Determine the (X, Y) coordinate at the center of the cell enclosing the given text.  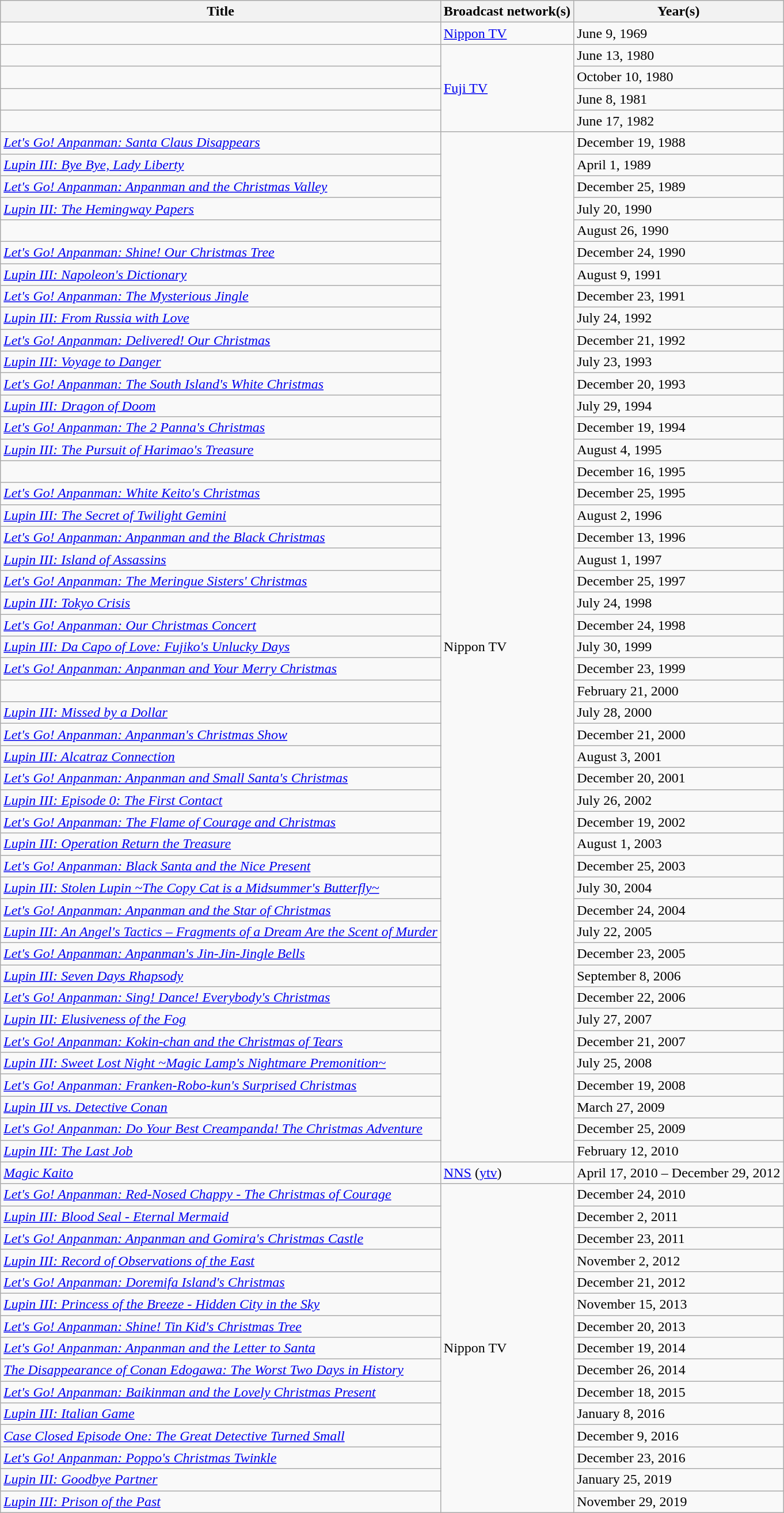
Let's Go! Anpanman: Anpanman and Gomira's Christmas Castle (221, 1238)
December 19, 2008 (679, 1085)
June 13, 1980 (679, 55)
December 24, 1990 (679, 252)
Lupin III: Blood Seal - Eternal Mermaid (221, 1217)
August 9, 1991 (679, 275)
August 1, 1997 (679, 559)
December 21, 1992 (679, 340)
December 23, 2011 (679, 1238)
December 23, 1999 (679, 669)
Lupin III: Sweet Lost Night ~Magic Lamp's Nightmare Premonition~ (221, 1063)
Let's Go! Anpanman: Anpanman and the Star of Christmas (221, 910)
July 27, 2007 (679, 1020)
December 19, 1994 (679, 428)
Let's Go! Anpanman: Anpanman and Your Merry Christmas (221, 669)
July 22, 2005 (679, 932)
Lupin III: Goodbye Partner (221, 1480)
Lupin III: Prison of the Past (221, 1501)
Let's Go! Anpanman: Our Christmas Concert (221, 625)
Let's Go! Anpanman: The Mysterious Jingle (221, 296)
December 21, 2000 (679, 735)
September 8, 2006 (679, 976)
Broadcast network(s) (507, 12)
Lupin III: Tokyo Crisis (221, 603)
December 24, 2010 (679, 1195)
August 4, 1995 (679, 450)
December 25, 1995 (679, 493)
Case Closed Episode One: The Great Detective Turned Small (221, 1436)
Lupin III: Operation Return the Treasure (221, 844)
January 8, 2016 (679, 1414)
July 30, 2004 (679, 888)
December 19, 1988 (679, 143)
Lupin III: Napoleon's Dictionary (221, 275)
Lupin III: Bye Bye, Lady Liberty (221, 165)
Let's Go! Anpanman: Anpanman's Jin-Jin-Jingle Bells (221, 953)
July 23, 1993 (679, 362)
October 10, 1980 (679, 77)
March 27, 2009 (679, 1107)
Lupin III: The Hemingway Papers (221, 208)
Lupin III: From Russia with Love (221, 318)
April 17, 2010 – December 29, 2012 (679, 1173)
Let's Go! Anpanman: Sing! Dance! Everybody's Christmas (221, 998)
February 12, 2010 (679, 1151)
Let's Go! Anpanman: Anpanman and the Christmas Valley (221, 187)
Lupin III: Dragon of Doom (221, 406)
Lupin III: Elusiveness of the Fog (221, 1020)
Let's Go! Anpanman: Franken-Robo-kun's Surprised Christmas (221, 1085)
July 25, 2008 (679, 1063)
December 25, 1997 (679, 581)
Let's Go! Anpanman: Black Santa and the Nice Present (221, 866)
December 26, 2014 (679, 1370)
Let's Go! Anpanman: Anpanman's Christmas Show (221, 735)
Let's Go! Anpanman: The Flame of Courage and Christmas (221, 822)
Let's Go! Anpanman: Delivered! Our Christmas (221, 340)
Let's Go! Anpanman: The South Island's White Christmas (221, 384)
June 8, 1981 (679, 99)
December 25, 2003 (679, 866)
Fuji TV (507, 88)
Let's Go! Anpanman: The 2 Panna's Christmas (221, 428)
Lupin III: An Angel's Tactics – Fragments of a Dream Are the Scent of Murder (221, 932)
December 20, 2001 (679, 778)
August 2, 1996 (679, 515)
December 24, 1998 (679, 625)
December 25, 2009 (679, 1129)
Let's Go! Anpanman: Anpanman and Small Santa's Christmas (221, 778)
Lupin III: The Last Job (221, 1151)
Let's Go! Anpanman: Baikinman and the Lovely Christmas Present (221, 1392)
December 20, 1993 (679, 384)
Year(s) (679, 12)
Let's Go! Anpanman: The Meringue Sisters' Christmas (221, 581)
August 26, 1990 (679, 230)
June 9, 1969 (679, 33)
July 28, 2000 (679, 713)
November 15, 2013 (679, 1304)
Lupin III: Missed by a Dollar (221, 713)
December 23, 2005 (679, 953)
Lupin III: Island of Assassins (221, 559)
Lupin III: Da Capo of Love: Fujiko's Unlucky Days (221, 647)
December 19, 2002 (679, 822)
February 21, 2000 (679, 691)
Lupin III: Italian Game (221, 1414)
August 1, 2003 (679, 844)
Let's Go! Anpanman: Poppo's Christmas Twinkle (221, 1458)
December 9, 2016 (679, 1436)
December 22, 2006 (679, 998)
April 1, 1989 (679, 165)
Let's Go! Anpanman: White Keito's Christmas (221, 493)
July 30, 1999 (679, 647)
December 23, 2016 (679, 1458)
December 23, 1991 (679, 296)
November 29, 2019 (679, 1501)
NNS (ytv) (507, 1173)
Let's Go! Anpanman: Do Your Best Creampanda! The Christmas Adventure (221, 1129)
December 2, 2011 (679, 1217)
Lupin III: The Pursuit of Harimao's Treasure (221, 450)
December 21, 2007 (679, 1041)
December 13, 1996 (679, 537)
December 21, 2012 (679, 1282)
November 2, 2012 (679, 1260)
December 20, 2013 (679, 1326)
Let's Go! Anpanman: Shine! Tin Kid's Christmas Tree (221, 1326)
December 18, 2015 (679, 1392)
July 24, 1992 (679, 318)
January 25, 2019 (679, 1480)
Lupin III: Seven Days Rhapsody (221, 976)
Lupin III: The Secret of Twilight Gemini (221, 515)
Lupin III: Stolen Lupin ~The Copy Cat is a Midsummer's Butterfly~ (221, 888)
December 25, 1989 (679, 187)
Magic Kaito (221, 1173)
Lupin III: Princess of the Breeze - Hidden City in the Sky (221, 1304)
Title (221, 12)
December 24, 2004 (679, 910)
Let's Go! Anpanman: Shine! Our Christmas Tree (221, 252)
December 19, 2014 (679, 1348)
Let's Go! Anpanman: Santa Claus Disappears (221, 143)
Lupin III: Record of Observations of the East (221, 1260)
Let's Go! Anpanman: Anpanman and the Letter to Santa (221, 1348)
Let's Go! Anpanman: Doremifa Island's Christmas (221, 1282)
Let's Go! Anpanman: Anpanman and the Black Christmas (221, 537)
Lupin III: Episode 0: The First Contact (221, 800)
December 16, 1995 (679, 472)
June 17, 1982 (679, 121)
Let's Go! Anpanman: Kokin-chan and the Christmas of Tears (221, 1041)
July 29, 1994 (679, 406)
July 24, 1998 (679, 603)
Lupin III: Alcatraz Connection (221, 756)
July 26, 2002 (679, 800)
The Disappearance of Conan Edogawa: The Worst Two Days in History (221, 1370)
Lupin III vs. Detective Conan (221, 1107)
August 3, 2001 (679, 756)
July 20, 1990 (679, 208)
Lupin III: Voyage to Danger (221, 362)
Let's Go! Anpanman: Red-Nosed Chappy - The Christmas of Courage (221, 1195)
